Scan for the cell matching the given text and deliver its (X, Y) coordinate at center. 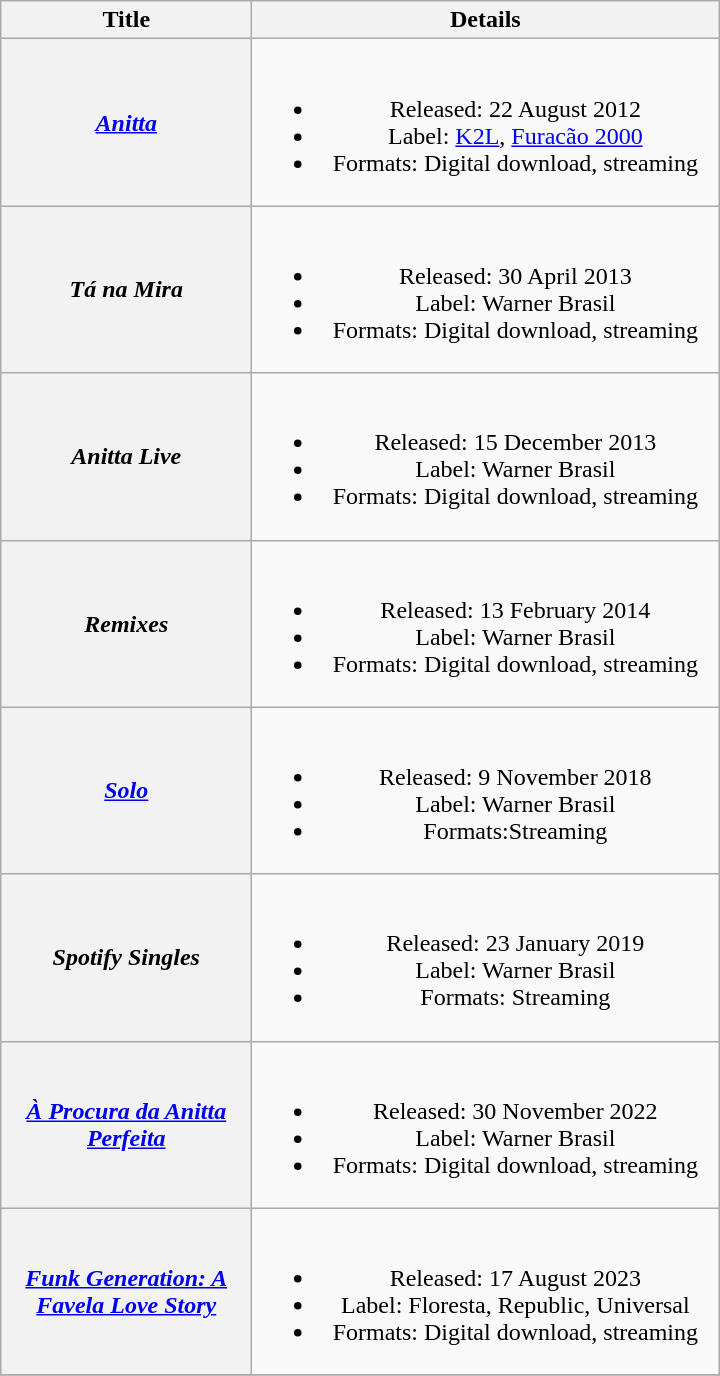
Released: 13 February 2014Label: Warner BrasilFormats: Digital download, streaming (486, 624)
À Procura da Anitta Perfeita (126, 1124)
Anitta (126, 122)
Released: 15 December 2013Label: Warner BrasilFormats: Digital download, streaming (486, 456)
Released: 30 April 2013Label: Warner BrasilFormats: Digital download, streaming (486, 290)
Spotify Singles (126, 958)
Tá na Mira (126, 290)
Anitta Live (126, 456)
Released: 17 August 2023Label: Floresta, Republic, UniversalFormats: Digital download, streaming (486, 1292)
Released: 22 August 2012Label: K2L, Furacão 2000Formats: Digital download, streaming (486, 122)
Title (126, 20)
Funk Generation: A Favela Love Story (126, 1292)
Details (486, 20)
Solo (126, 790)
Released: 23 January 2019Label: Warner BrasilFormats: Streaming (486, 958)
Released: 30 November 2022Label: Warner BrasilFormats: Digital download, streaming (486, 1124)
Remixes (126, 624)
Released: 9 November 2018Label: Warner BrasilFormats:Streaming (486, 790)
